Output the (X, Y) coordinate of the center of the cell containing the given text.  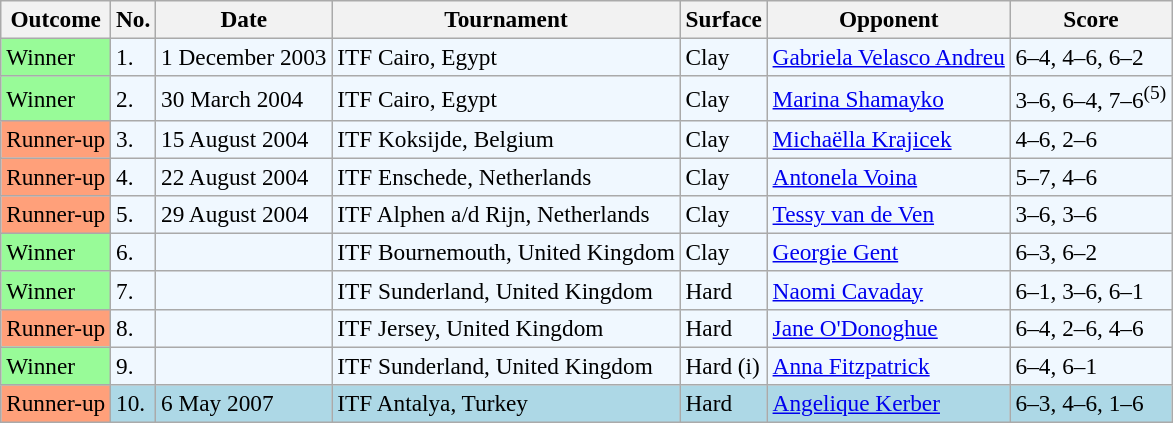
Date (244, 19)
3. (134, 139)
30 March 2004 (244, 98)
ITF Koksijde, Belgium (506, 139)
No. (134, 19)
6–4, 6–1 (1090, 366)
Antonela Voina (888, 177)
6–3, 4–6, 1–6 (1090, 403)
Tessy van de Ven (888, 214)
10. (134, 403)
Angelique Kerber (888, 403)
7. (134, 290)
ITF Jersey, United Kingdom (506, 328)
Tournament (506, 19)
ITF Alphen a/d Rijn, Netherlands (506, 214)
6 May 2007 (244, 403)
Hard (i) (724, 366)
Gabriela Velasco Andreu (888, 57)
6–1, 3–6, 6–1 (1090, 290)
6. (134, 252)
3–6, 3–6 (1090, 214)
ITF Enschede, Netherlands (506, 177)
Marina Shamayko (888, 98)
5. (134, 214)
Naomi Cavaday (888, 290)
5–7, 4–6 (1090, 177)
3–6, 6–4, 7–6(5) (1090, 98)
2. (134, 98)
ITF Antalya, Turkey (506, 403)
29 August 2004 (244, 214)
4–6, 2–6 (1090, 139)
1 December 2003 (244, 57)
Score (1090, 19)
15 August 2004 (244, 139)
6–4, 2–6, 4–6 (1090, 328)
8. (134, 328)
Anna Fitzpatrick (888, 366)
22 August 2004 (244, 177)
4. (134, 177)
Jane O'Donoghue (888, 328)
Michaëlla Krajicek (888, 139)
Georgie Gent (888, 252)
1. (134, 57)
Surface (724, 19)
ITF Bournemouth, United Kingdom (506, 252)
Outcome (56, 19)
6–4, 4–6, 6–2 (1090, 57)
6–3, 6–2 (1090, 252)
9. (134, 366)
Opponent (888, 19)
